For the text-containing cell, return its midpoint in (X, Y) coordinate format. 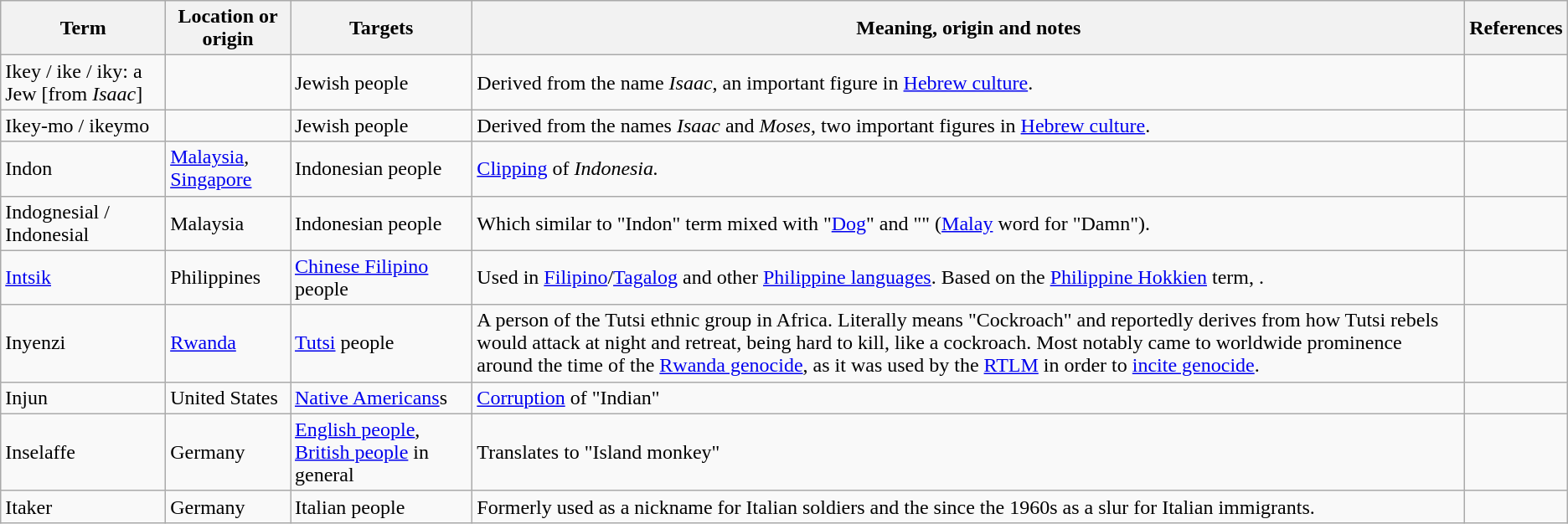
Term (84, 28)
References (1516, 28)
Rwanda (228, 343)
Indon (84, 169)
Chinese Filipino people (380, 278)
Tutsi people (380, 343)
Ikey / ike / iky: a Jew [from Isaac] (84, 82)
Intsik (84, 278)
Malaysia, Singapore (228, 169)
Itaker (84, 506)
Formerly used as a nickname for Italian soldiers and the since the 1960s as a slur for Italian immigrants. (968, 506)
Philippines (228, 278)
Targets (380, 28)
Injun (84, 398)
Clipping of Indonesia. (968, 169)
Native Americanss (380, 398)
Which similar to "Indon" term mixed with "Dog" and "" (Malay word for "Damn"). (968, 223)
Location or origin (228, 28)
English people, British people in general (380, 452)
Malaysia (228, 223)
United States (228, 398)
Inselaffe (84, 452)
Indognesial / Indonesial (84, 223)
Ikey-mo / ikeymo (84, 126)
Italian people (380, 506)
Inyenzi (84, 343)
Translates to "Island monkey" (968, 452)
Derived from the names Isaac and Moses, two important figures in Hebrew culture. (968, 126)
Used in Filipino/Tagalog and other Philippine languages. Based on the Philippine Hokkien term, . (968, 278)
Corruption of "Indian" (968, 398)
Derived from the name Isaac, an important figure in Hebrew culture. (968, 82)
Meaning, origin and notes (968, 28)
